Find where the given text appears and provide that cell's center as (X, Y) coordinate. 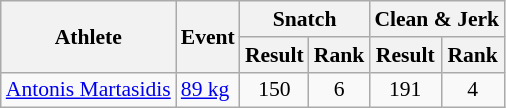
Snatch (304, 19)
Event (208, 36)
89 kg (208, 90)
Antonis Martasidis (88, 90)
Athlete (88, 36)
6 (340, 90)
191 (405, 90)
4 (472, 90)
150 (274, 90)
Clean & Jerk (436, 19)
